Return the (x, y) coordinate for the center point of the cell that contains the specified text.  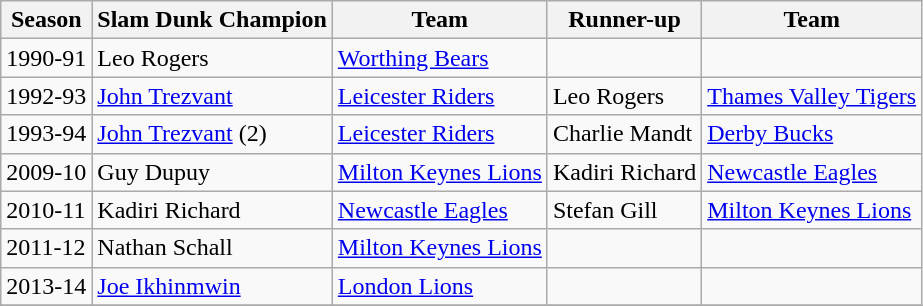
Runner-up (624, 20)
2013-14 (46, 286)
Charlie Mandt (624, 134)
2010-11 (46, 210)
Season (46, 20)
2009-10 (46, 172)
Thames Valley Tigers (812, 96)
John Trezvant (212, 96)
Stefan Gill (624, 210)
Nathan Schall (212, 248)
John Trezvant (2) (212, 134)
London Lions (440, 286)
Joe Ikhinmwin (212, 286)
1992-93 (46, 96)
1990-91 (46, 58)
Worthing Bears (440, 58)
Guy Dupuy (212, 172)
Slam Dunk Champion (212, 20)
Derby Bucks (812, 134)
2011-12 (46, 248)
1993-94 (46, 134)
